Extract the (X, Y) coordinate from the center of the cell holding the provided text.  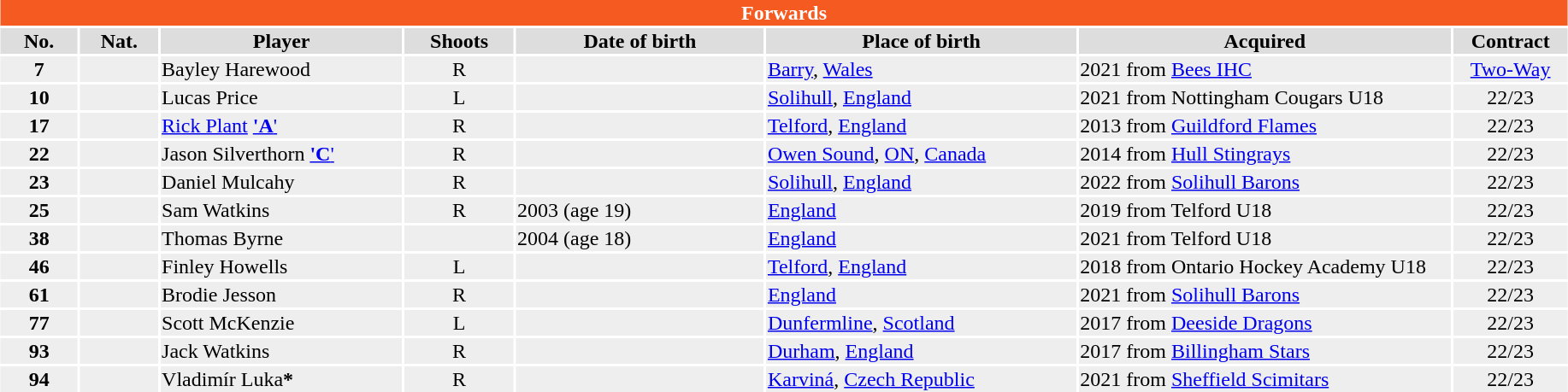
Brodie Jesson (282, 295)
Bayley Harewood (282, 69)
Jason Silverthorn 'C' (282, 154)
Place of birth (921, 41)
2004 (age 18) (640, 238)
Lucas Price (282, 97)
2014 from Hull Stingrays (1265, 154)
2021 from Solihull Barons (1265, 295)
Two-Way (1511, 69)
Player (282, 41)
7 (39, 69)
17 (39, 126)
2019 from Telford U18 (1265, 210)
Date of birth (640, 41)
25 (39, 210)
Contract (1511, 41)
Nat. (120, 41)
46 (39, 266)
2021 from Sheffield Scimitars (1265, 379)
22 (39, 154)
61 (39, 295)
94 (39, 379)
93 (39, 351)
23 (39, 182)
2013 from Guildford Flames (1265, 126)
Vladimír Luka* (282, 379)
2017 from Deeside Dragons (1265, 323)
2022 from Solihull Barons (1265, 182)
Shoots (460, 41)
No. (39, 41)
77 (39, 323)
2021 from Nottingham Cougars U18 (1265, 97)
Forwards (783, 13)
2021 from Bees IHC (1265, 69)
Finley Howells (282, 266)
2017 from Billingham Stars (1265, 351)
Owen Sound, ON, Canada (921, 154)
2003 (age 19) (640, 210)
Sam Watkins (282, 210)
Durham, England (921, 351)
Karviná, Czech Republic (921, 379)
Dunfermline, Scotland (921, 323)
Scott McKenzie (282, 323)
10 (39, 97)
2021 from Telford U18 (1265, 238)
38 (39, 238)
Thomas Byrne (282, 238)
Barry, Wales (921, 69)
Jack Watkins (282, 351)
Rick Plant 'A' (282, 126)
Acquired (1265, 41)
2018 from Ontario Hockey Academy U18 (1265, 266)
Daniel Mulcahy (282, 182)
